Pinpoint the cell where the given text exists, returning its (X, Y) midpoint coordinate. 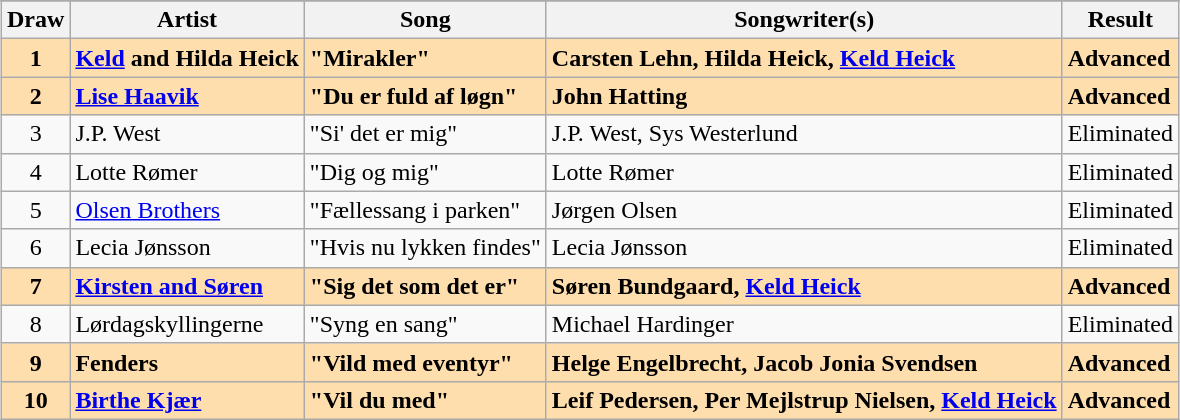
Birthe Kjær (187, 400)
7 (35, 286)
10 (35, 400)
Jørgen Olsen (804, 210)
3 (35, 134)
Lørdagskyllingerne (187, 324)
Keld and Hilda Heick (187, 58)
Kirsten and Søren (187, 286)
"Syng en sang" (425, 324)
Song (425, 20)
"Mirakler" (425, 58)
1 (35, 58)
"Vild med eventyr" (425, 362)
"Si' det er mig" (425, 134)
"Vil du med" (425, 400)
"Du er fuld af løgn" (425, 96)
"Fællessang i parken" (425, 210)
Leif Pedersen, Per Mejlstrup Nielsen, Keld Heick (804, 400)
"Hvis nu lykken findes" (425, 248)
4 (35, 172)
Songwriter(s) (804, 20)
J.P. West, Sys Westerlund (804, 134)
5 (35, 210)
9 (35, 362)
6 (35, 248)
Carsten Lehn, Hilda Heick, Keld Heick (804, 58)
Artist (187, 20)
Søren Bundgaard, Keld Heick (804, 286)
Draw (35, 20)
Lise Haavik (187, 96)
Michael Hardinger (804, 324)
John Hatting (804, 96)
2 (35, 96)
Olsen Brothers (187, 210)
"Sig det som det er" (425, 286)
"Dig og mig" (425, 172)
J.P. West (187, 134)
Fenders (187, 362)
8 (35, 324)
Result (1120, 20)
Helge Engelbrecht, Jacob Jonia Svendsen (804, 362)
